Pinpoint the cell where the given text exists, returning its [X, Y] midpoint coordinate. 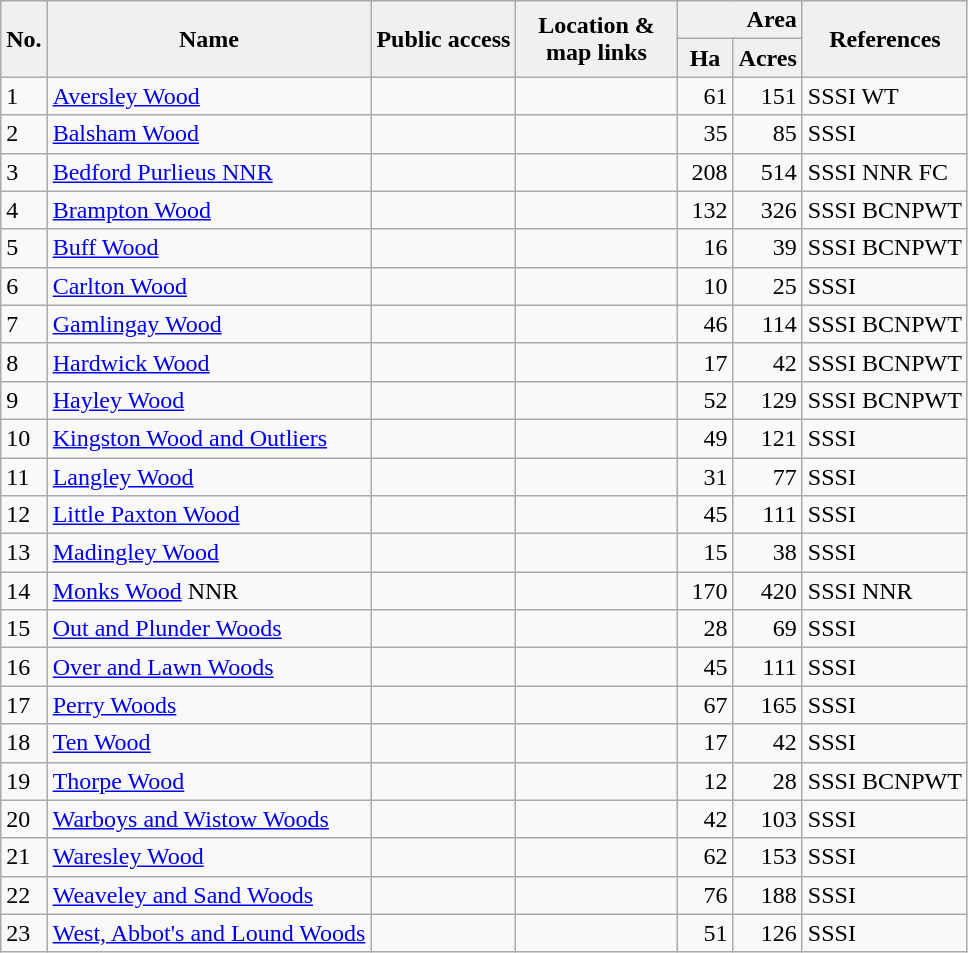
114 [768, 324]
49 [705, 438]
38 [768, 553]
Hayley Wood [209, 400]
Little Paxton Wood [209, 515]
Hardwick Wood [209, 362]
Area [740, 20]
Buff Wood [209, 248]
126 [768, 933]
Aversley Wood [209, 96]
39 [768, 248]
Location & map links [596, 39]
9 [24, 400]
West, Abbot's and Lound Woods [209, 933]
Acres [768, 58]
SSSI NNR [884, 591]
Gamlingay Wood [209, 324]
Thorpe Wood [209, 781]
153 [768, 857]
Waresley Wood [209, 857]
129 [768, 400]
Monks Wood NNR [209, 591]
514 [768, 172]
22 [24, 895]
61 [705, 96]
1 [24, 96]
170 [705, 591]
18 [24, 743]
31 [705, 477]
Public access [444, 39]
11 [24, 477]
62 [705, 857]
Kingston Wood and Outliers [209, 438]
208 [705, 172]
Brampton Wood [209, 210]
Weaveley and Sand Woods [209, 895]
76 [705, 895]
21 [24, 857]
8 [24, 362]
13 [24, 553]
132 [705, 210]
3 [24, 172]
151 [768, 96]
Name [209, 39]
19 [24, 781]
46 [705, 324]
Langley Wood [209, 477]
85 [768, 134]
References [884, 39]
52 [705, 400]
SSSI NNR FC [884, 172]
Out and Plunder Woods [209, 629]
Madingley Wood [209, 553]
7 [24, 324]
Perry Woods [209, 705]
77 [768, 477]
6 [24, 286]
25 [768, 286]
No. [24, 39]
Bedford Purlieus NNR [209, 172]
23 [24, 933]
326 [768, 210]
103 [768, 819]
165 [768, 705]
2 [24, 134]
51 [705, 933]
Ha [705, 58]
Balsham Wood [209, 134]
SSSI WT [884, 96]
5 [24, 248]
Carlton Wood [209, 286]
420 [768, 591]
35 [705, 134]
69 [768, 629]
121 [768, 438]
4 [24, 210]
Warboys and Wistow Woods [209, 819]
67 [705, 705]
14 [24, 591]
Ten Wood [209, 743]
188 [768, 895]
20 [24, 819]
Over and Lawn Woods [209, 667]
